Find where the given text appears and provide that cell's center as [X, Y] coordinate. 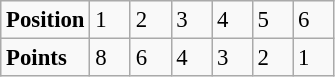
8 [110, 58]
5 [272, 20]
Points [46, 58]
Position [46, 20]
